Provide the [x, y] coordinate of the cell's center where the given text is located.  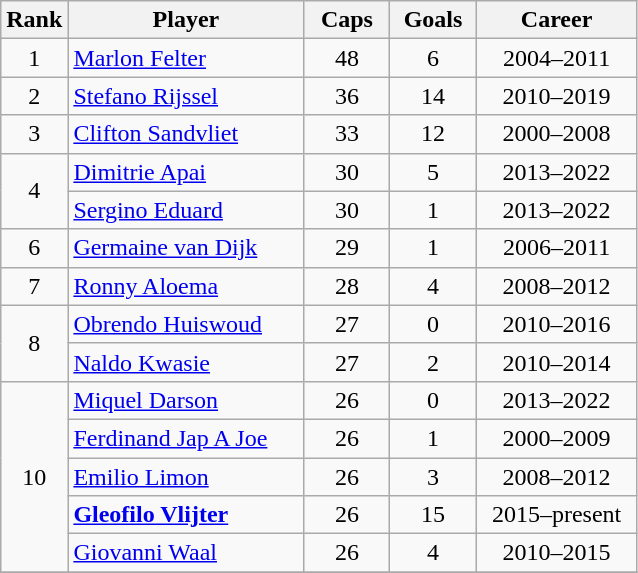
2010–2016 [556, 324]
7 [34, 286]
2010–2015 [556, 553]
Obrendo Huiswoud [186, 324]
Career [556, 20]
Germaine van Dijk [186, 248]
2015–present [556, 515]
Caps [347, 20]
Rank [34, 20]
Sergino Eduard [186, 210]
12 [433, 134]
48 [347, 58]
Ferdinand Jap A Joe [186, 438]
2000–2009 [556, 438]
2004–2011 [556, 58]
10 [34, 476]
2010–2014 [556, 362]
Ronny Aloema [186, 286]
Naldo Kwasie [186, 362]
Player [186, 20]
Marlon Felter [186, 58]
Goals [433, 20]
Gleofilo Vlijter [186, 515]
2000–2008 [556, 134]
36 [347, 96]
Emilio Limon [186, 477]
28 [347, 286]
14 [433, 96]
15 [433, 515]
Miquel Darson [186, 400]
5 [433, 172]
Stefano Rijssel [186, 96]
Dimitrie Apai [186, 172]
2006–2011 [556, 248]
Giovanni Waal [186, 553]
8 [34, 343]
29 [347, 248]
Clifton Sandvliet [186, 134]
2010–2019 [556, 96]
33 [347, 134]
